Return (X, Y) of the center of cell containing provided text 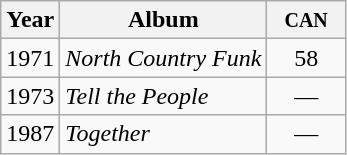
North Country Funk (164, 58)
CAN (306, 20)
1987 (30, 134)
Together (164, 134)
1971 (30, 58)
58 (306, 58)
1973 (30, 96)
Year (30, 20)
Tell the People (164, 96)
Album (164, 20)
